Identify which cell holds the provided text, then report its (X, Y) central coordinate. 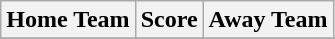
Away Team (268, 20)
Score (169, 20)
Home Team (68, 20)
